Output the [X, Y] coordinate of the center of the cell containing the given text.  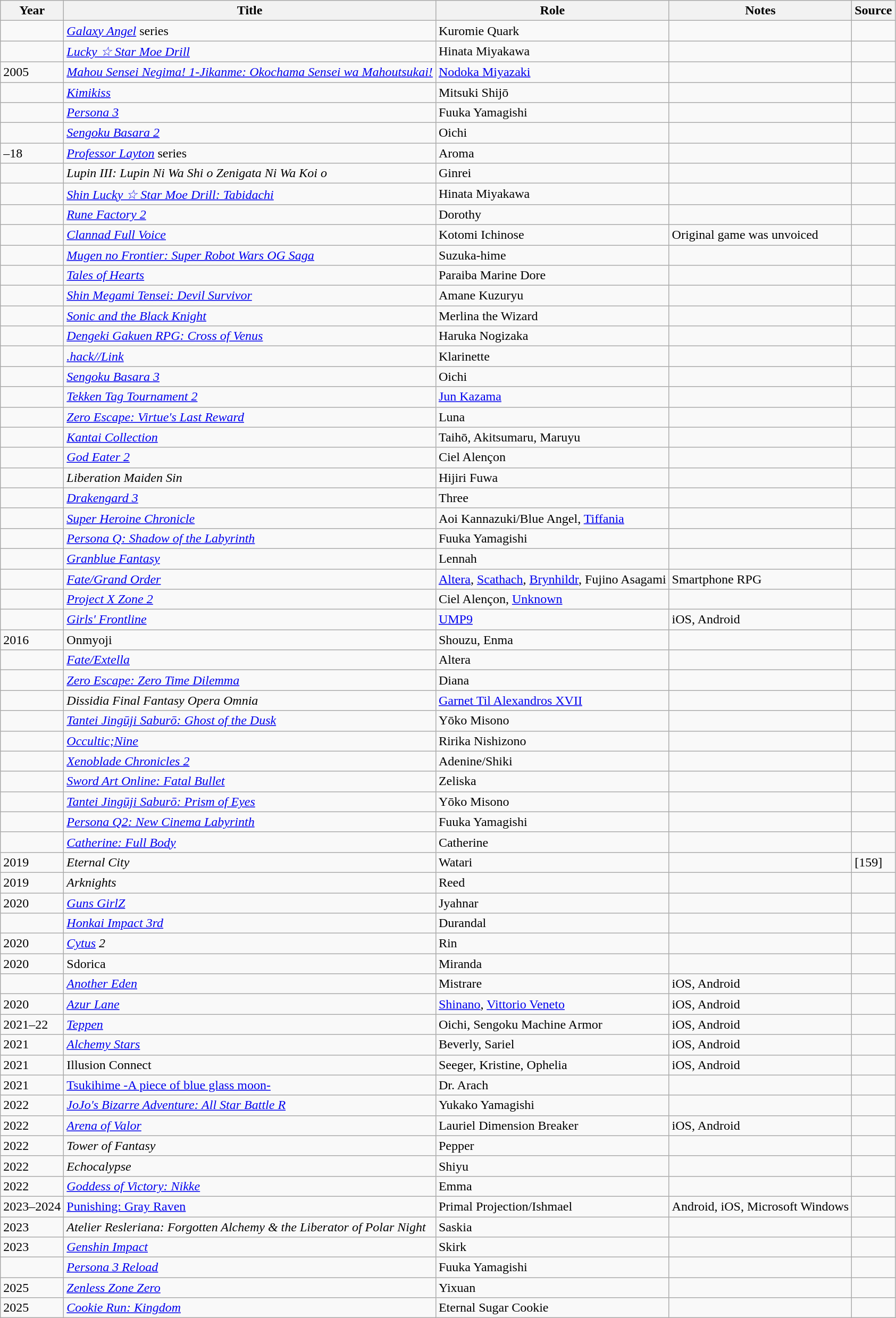
Yukako Yamagishi [552, 1105]
Original game was unvoiced [760, 235]
Azur Lane [250, 1004]
Eternal City [250, 862]
Aoi Kannazuki/Blue Angel, Tiffania [552, 518]
Sengoku Basara 2 [250, 133]
Garnet Til Alexandros XVII [552, 700]
Mahou Sensei Negima! 1-Jikanme: Okochama Sensei wa Mahoutsukai! [250, 72]
Lauriel Dimension Breaker [552, 1125]
Illusion Connect [250, 1065]
Klarinette [552, 356]
Atelier Resleriana: Forgotten Alchemy & the Liberator of Polar Night [250, 1227]
Tower of Fantasy [250, 1146]
Shin Lucky ☆ Star Moe Drill: Tabidachi [250, 194]
Sengoku Basara 3 [250, 377]
Zenless Zone Zero [250, 1288]
Project X Zone 2 [250, 599]
Goddess of Victory: Nikke [250, 1186]
Teppen [250, 1024]
God Eater 2 [250, 457]
Diana [552, 680]
2021–22 [32, 1024]
Fate/Extella [250, 660]
Saskia [552, 1227]
Mistrare [552, 984]
Alchemy Stars [250, 1045]
Girls' Frontline [250, 620]
Luna [552, 417]
Lupin III: Lupin Ni Wa Shi o Zenigata Ni Wa Koi o [250, 173]
Kantai Collection [250, 437]
Genshin Impact [250, 1247]
Nodoka Miyazaki [552, 72]
Ciel Alençon, Unknown [552, 599]
Tantei Jingūji Saburō: Prism of Eyes [250, 802]
Merlina the Wizard [552, 316]
Dr. Arach [552, 1085]
Altera [552, 660]
Lucky ☆ Star Moe Drill [250, 52]
Liberation Maiden Sin [250, 478]
Mitsuki Shijō [552, 92]
Durandal [552, 923]
Skirk [552, 1247]
Kotomi Ichinose [552, 235]
Paraiba Marine Dore [552, 276]
Dissidia Final Fantasy Opera Omnia [250, 700]
Dorothy [552, 214]
Catherine [552, 842]
Year [32, 11]
Rune Factory 2 [250, 214]
Another Eden [250, 984]
Shin Megami Tensei: Devil Survivor [250, 296]
Android, iOS, Microsoft Windows [760, 1206]
Seeger, Kristine, Ophelia [552, 1065]
Arknights [250, 882]
UMP9 [552, 620]
Sonic and the Black Knight [250, 316]
Sword Art Online: Fatal Bullet [250, 781]
Hijiri Fuwa [552, 478]
Yixuan [552, 1288]
Jun Kazama [552, 397]
Watari [552, 862]
Eternal Sugar Cookie [552, 1308]
Xenoblade Chronicles 2 [250, 761]
Zero Escape: Zero Time Dilemma [250, 680]
Emma [552, 1186]
Mugen no Frontier: Super Robot Wars OG Saga [250, 255]
Altera, Scathach, Brynhildr, Fujino Asagami [552, 579]
Source [873, 11]
Cytus 2 [250, 944]
Zeliska [552, 781]
Sdorica [250, 964]
Tekken Tag Tournament 2 [250, 397]
Three [552, 498]
Tantei Jingūji Saburō: Ghost of the Dusk [250, 721]
Haruka Nogizaka [552, 336]
Suzuka-hime [552, 255]
Onmyoji [250, 640]
Kimikiss [250, 92]
Shiyu [552, 1166]
Ririka Nishizono [552, 741]
Aroma [552, 153]
Honkai Impact 3rd [250, 923]
Clannad Full Voice [250, 235]
[159] [873, 862]
Primal Projection/Ishmael [552, 1206]
Miranda [552, 964]
Ciel Alençon [552, 457]
Rin [552, 944]
Arena of Valor [250, 1125]
Beverly, Sariel [552, 1045]
Echocalypse [250, 1166]
Super Heroine Chronicle [250, 518]
–18 [32, 153]
Granblue Fantasy [250, 558]
Drakengard 3 [250, 498]
Punishing: Gray Raven [250, 1206]
Dengeki Gakuen RPG: Cross of Venus [250, 336]
Kuromie Quark [552, 31]
Guns GirlZ [250, 903]
Tsukihime -A piece of blue glass moon- [250, 1085]
Cookie Run: Kingdom [250, 1308]
Tales of Hearts [250, 276]
.hack//Link [250, 356]
2016 [32, 640]
2005 [32, 72]
Occultic;Nine [250, 741]
Smartphone RPG [760, 579]
Title [250, 11]
Fate/Grand Order [250, 579]
Persona 3 [250, 113]
Persona Q: Shadow of the Labyrinth [250, 538]
Role [552, 11]
Reed [552, 882]
Taihō, Akitsumaru, Maruyu [552, 437]
Lennah [552, 558]
Amane Kuzuryu [552, 296]
Ginrei [552, 173]
Zero Escape: Virtue's Last Reward [250, 417]
Shouzu, Enma [552, 640]
Adenine/Shiki [552, 761]
Persona Q2: New Cinema Labyrinth [250, 822]
Catherine: Full Body [250, 842]
Jyahnar [552, 903]
Galaxy Angel series [250, 31]
Professor Layton series [250, 153]
Notes [760, 11]
JoJo's Bizarre Adventure: All Star Battle R [250, 1105]
Shinano, Vittorio Veneto [552, 1004]
Persona 3 Reload [250, 1267]
Pepper [552, 1146]
Oichi, Sengoku Machine Armor [552, 1024]
2023–2024 [32, 1206]
